Scan for the cell matching the given text and deliver its (x, y) coordinate at center. 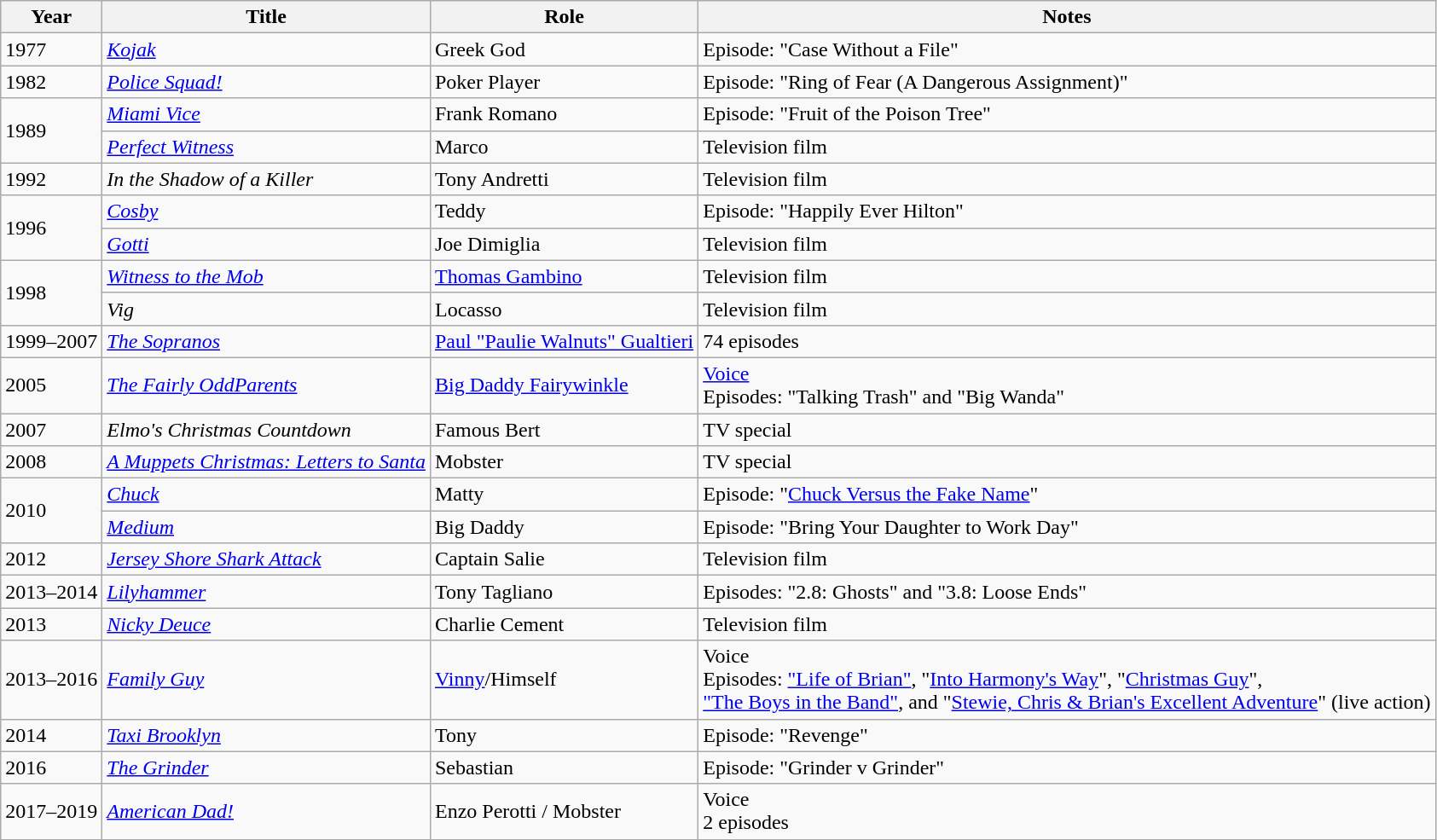
The Grinder (266, 768)
Teddy (564, 211)
1989 (51, 130)
Poker Player (564, 82)
Sebastian (564, 768)
2014 (51, 735)
Cosby (266, 211)
Perfect Witness (266, 147)
2008 (51, 462)
2007 (51, 429)
Charlie Cement (564, 624)
In the Shadow of a Killer (266, 179)
Joe Dimiglia (564, 244)
Paul "Paulie Walnuts" Gualtieri (564, 341)
Big Daddy Fairywinkle (564, 385)
1999–2007 (51, 341)
American Dad! (266, 812)
Voice2 episodes (1067, 812)
Episode: "Happily Ever Hilton" (1067, 211)
1998 (51, 293)
2013–2014 (51, 592)
Thomas Gambino (564, 276)
1992 (51, 179)
Episode: "Revenge" (1067, 735)
Episode: "Chuck Versus the Fake Name" (1067, 495)
Year (51, 17)
2013 (51, 624)
VoiceEpisodes: "Talking Trash" and "Big Wanda" (1067, 385)
Vig (266, 309)
The Fairly OddParents (266, 385)
Family Guy (266, 680)
Greek God (564, 49)
Marco (564, 147)
Gotti (266, 244)
Elmo's Christmas Countdown (266, 429)
Tony (564, 735)
Kojak (266, 49)
Episode: "Grinder v Grinder" (1067, 768)
A Muppets Christmas: Letters to Santa (266, 462)
Captain Salie (564, 559)
Mobster (564, 462)
2005 (51, 385)
Lilyhammer (266, 592)
Vinny/Himself (564, 680)
Chuck (266, 495)
2010 (51, 511)
Frank Romano (564, 114)
Police Squad! (266, 82)
Episode: "Ring of Fear (A Dangerous Assignment)" (1067, 82)
Big Daddy (564, 527)
Episode: "Bring Your Daughter to Work Day" (1067, 527)
1977 (51, 49)
Tony Tagliano (564, 592)
Witness to the Mob (266, 276)
Title (266, 17)
2016 (51, 768)
1982 (51, 82)
Miami Vice (266, 114)
Notes (1067, 17)
Locasso (564, 309)
Enzo Perotti / Mobster (564, 812)
Nicky Deuce (266, 624)
2013–2016 (51, 680)
2017–2019 (51, 812)
Role (564, 17)
Tony Andretti (564, 179)
Matty (564, 495)
2012 (51, 559)
Taxi Brooklyn (266, 735)
1996 (51, 228)
Jersey Shore Shark Attack (266, 559)
Episode: "Fruit of the Poison Tree" (1067, 114)
Famous Bert (564, 429)
74 episodes (1067, 341)
Medium (266, 527)
Episode: "Case Without a File" (1067, 49)
Episodes: "2.8: Ghosts" and "3.8: Loose Ends" (1067, 592)
The Sopranos (266, 341)
